For the text-containing cell, return its midpoint in (x, y) coordinate format. 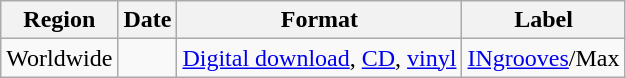
Region (60, 20)
Format (320, 20)
Worldwide (60, 58)
Digital download, CD, vinyl (320, 58)
Date (148, 20)
Label (544, 20)
INgrooves/Max (544, 58)
